Detect which cell encompasses the target text, then output its (X, Y) center coordinate. 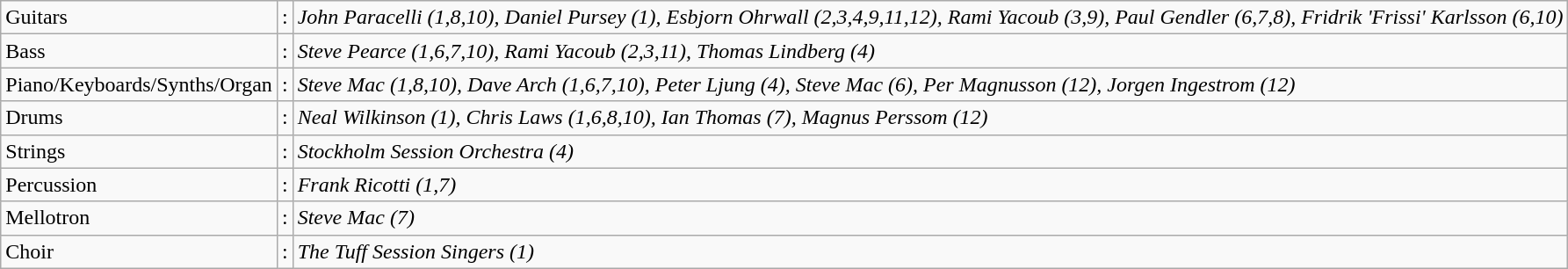
Stockholm Session Orchestra (4) (930, 151)
The Tuff Session Singers (1) (930, 251)
Percussion (139, 185)
Steve Mac (7) (930, 218)
Steve Mac (1,8,10), Dave Arch (1,6,7,10), Peter Ljung (4), Steve Mac (6), Per Magnusson (12), Jorgen Ingestrom (12) (930, 84)
Steve Pearce (1,6,7,10), Rami Yacoub (2,3,11), Thomas Lindberg (4) (930, 51)
Neal Wilkinson (1), Chris Laws (1,6,8,10), Ian Thomas (7), Magnus Perssom (12) (930, 118)
Bass (139, 51)
Frank Ricotti (1,7) (930, 185)
Piano/Keyboards/Synths/Organ (139, 84)
Choir (139, 251)
Mellotron (139, 218)
Strings (139, 151)
Drums (139, 118)
Guitars (139, 18)
